Scan for the cell matching the given text and deliver its (x, y) coordinate at center. 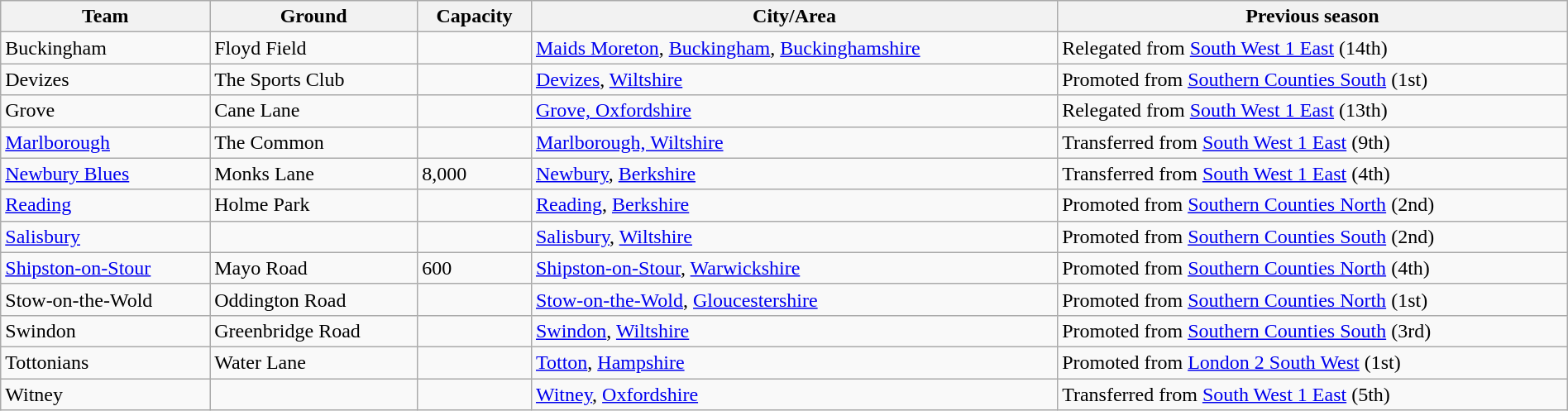
Ground (314, 17)
Marlborough (106, 142)
Promoted from Southern Counties North (4th) (1313, 268)
Cane Lane (314, 111)
Holme Park (314, 205)
Shipston-on-Stour, Warwickshire (794, 268)
Team (106, 17)
Relegated from South West 1 East (13th) (1313, 111)
Promoted from Southern Counties North (1st) (1313, 299)
Maids Moreton, Buckingham, Buckinghamshire (794, 48)
Grove, Oxfordshire (794, 111)
The Common (314, 142)
Relegated from South West 1 East (14th) (1313, 48)
Salisbury (106, 237)
Witney (106, 394)
Monks Lane (314, 174)
Buckingham (106, 48)
Grove (106, 111)
Swindon, Wiltshire (794, 331)
Devizes (106, 79)
Promoted from Southern Counties South (2nd) (1313, 237)
Salisbury, Wiltshire (794, 237)
600 (475, 268)
Totton, Hampshire (794, 362)
Newbury, Berkshire (794, 174)
Stow-on-the-Wold (106, 299)
Reading (106, 205)
Capacity (475, 17)
Water Lane (314, 362)
Floyd Field (314, 48)
Promoted from London 2 South West (1st) (1313, 362)
Tottonians (106, 362)
Marlborough, Wiltshire (794, 142)
Oddington Road (314, 299)
Witney, Oxfordshire (794, 394)
Transferred from South West 1 East (5th) (1313, 394)
8,000 (475, 174)
Devizes, Wiltshire (794, 79)
Mayo Road (314, 268)
Greenbridge Road (314, 331)
Promoted from Southern Counties South (3rd) (1313, 331)
Swindon (106, 331)
Promoted from Southern Counties South (1st) (1313, 79)
Stow-on-the-Wold, Gloucestershire (794, 299)
City/Area (794, 17)
Previous season (1313, 17)
Transferred from South West 1 East (9th) (1313, 142)
Reading, Berkshire (794, 205)
Promoted from Southern Counties North (2nd) (1313, 205)
Transferred from South West 1 East (4th) (1313, 174)
The Sports Club (314, 79)
Newbury Blues (106, 174)
Shipston-on-Stour (106, 268)
